Scan for the cell matching the given text and deliver its (x, y) coordinate at center. 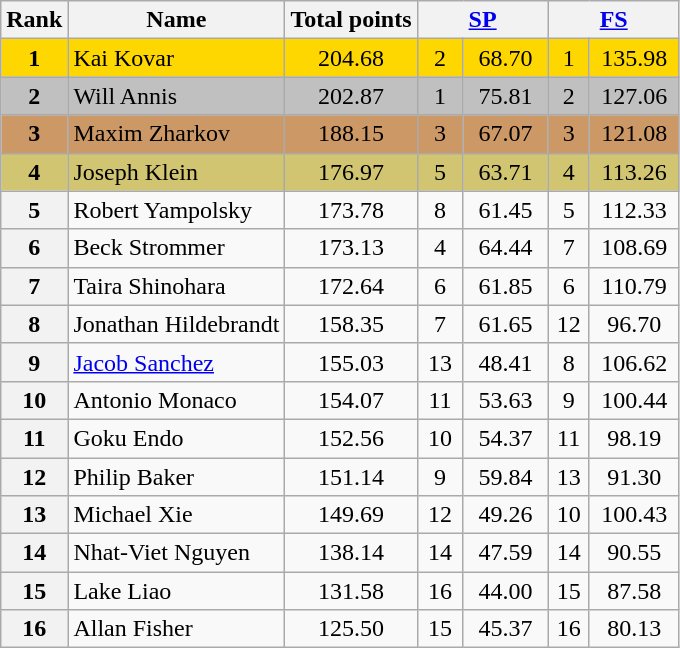
63.71 (506, 172)
75.81 (506, 96)
108.69 (634, 248)
138.14 (351, 553)
135.98 (634, 58)
155.03 (351, 362)
Will Annis (176, 96)
173.13 (351, 248)
59.84 (506, 477)
61.85 (506, 286)
54.37 (506, 438)
202.87 (351, 96)
48.41 (506, 362)
96.70 (634, 324)
Total points (351, 20)
Goku Endo (176, 438)
152.56 (351, 438)
149.69 (351, 515)
Name (176, 20)
112.33 (634, 210)
Jacob Sanchez (176, 362)
45.37 (506, 629)
100.43 (634, 515)
158.35 (351, 324)
176.97 (351, 172)
67.07 (506, 134)
49.26 (506, 515)
127.06 (634, 96)
91.30 (634, 477)
121.08 (634, 134)
Allan Fisher (176, 629)
113.26 (634, 172)
Philip Baker (176, 477)
87.58 (634, 591)
110.79 (634, 286)
47.59 (506, 553)
131.58 (351, 591)
90.55 (634, 553)
Joseph Klein (176, 172)
151.14 (351, 477)
Maxim Zharkov (176, 134)
Kai Kovar (176, 58)
204.68 (351, 58)
64.44 (506, 248)
FS (614, 20)
Nhat-Viet Nguyen (176, 553)
Robert Yampolsky (176, 210)
154.07 (351, 400)
Antonio Monaco (176, 400)
188.15 (351, 134)
Beck Strommer (176, 248)
44.00 (506, 591)
Taira Shinohara (176, 286)
Michael Xie (176, 515)
Jonathan Hildebrandt (176, 324)
SP (482, 20)
61.45 (506, 210)
98.19 (634, 438)
80.13 (634, 629)
61.65 (506, 324)
172.64 (351, 286)
Lake Liao (176, 591)
125.50 (351, 629)
100.44 (634, 400)
173.78 (351, 210)
Rank (34, 20)
68.70 (506, 58)
106.62 (634, 362)
53.63 (506, 400)
